For the text-containing cell, return its midpoint in (x, y) coordinate format. 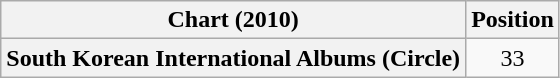
South Korean International Albums (Circle) (234, 58)
33 (513, 58)
Position (513, 20)
Chart (2010) (234, 20)
